Search for the cell housing the specified text and yield its [X, Y] center coordinate. 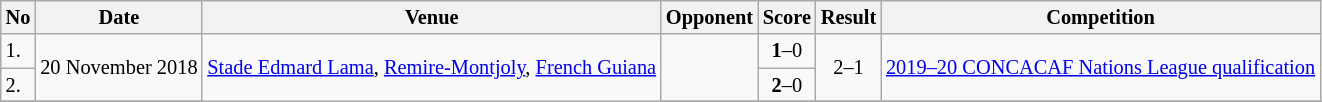
1. [18, 51]
Competition [1100, 17]
Score [787, 17]
2–1 [848, 68]
Venue [432, 17]
2019–20 CONCACAF Nations League qualification [1100, 68]
2–0 [787, 85]
2. [18, 85]
No [18, 17]
20 November 2018 [118, 68]
Stade Edmard Lama, Remire-Montjoly, French Guiana [432, 68]
Result [848, 17]
Date [118, 17]
Opponent [710, 17]
1–0 [787, 51]
